Determine the (x, y) coordinate at the center of the cell enclosing the given text.  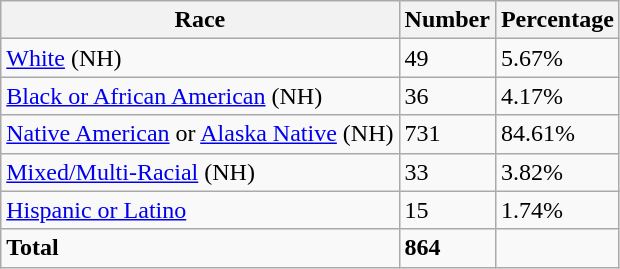
49 (447, 58)
36 (447, 96)
33 (447, 172)
864 (447, 248)
Total (200, 248)
Native American or Alaska Native (NH) (200, 134)
Hispanic or Latino (200, 210)
Mixed/Multi-Racial (NH) (200, 172)
Race (200, 20)
4.17% (557, 96)
White (NH) (200, 58)
3.82% (557, 172)
5.67% (557, 58)
731 (447, 134)
84.61% (557, 134)
Black or African American (NH) (200, 96)
Number (447, 20)
15 (447, 210)
1.74% (557, 210)
Percentage (557, 20)
